Search for the cell housing the specified text and yield its (x, y) center coordinate. 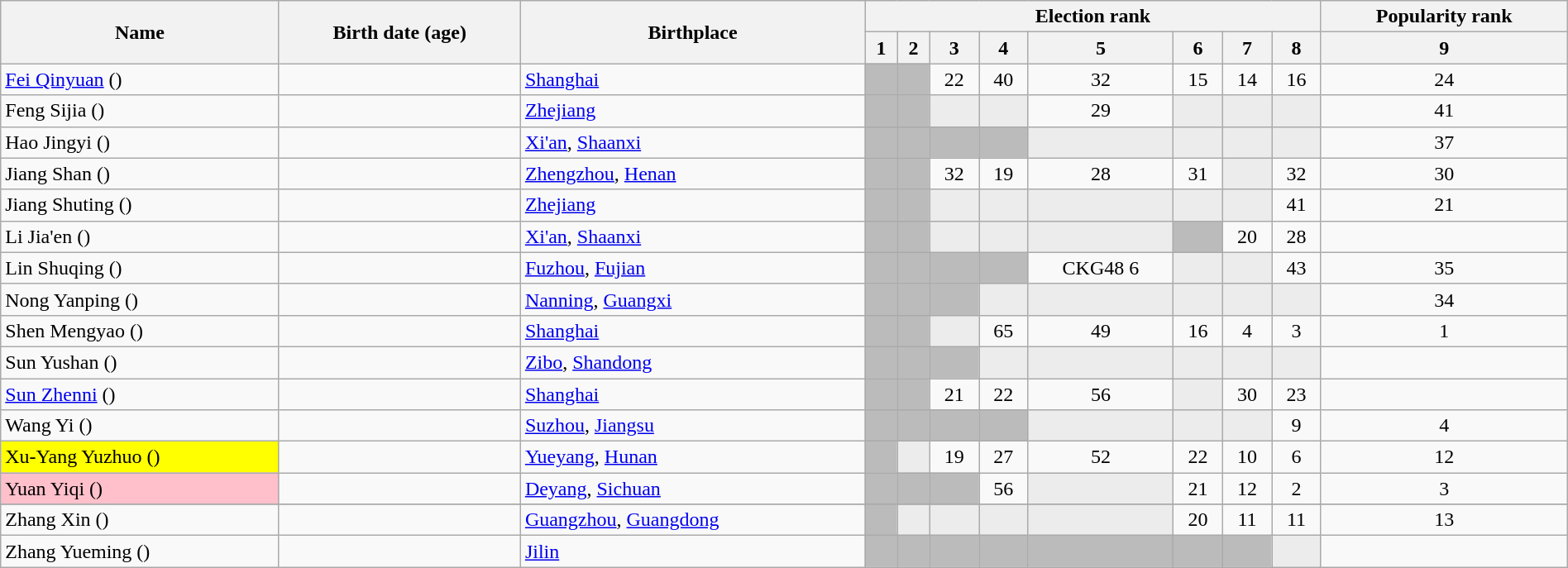
Jiang Shan () (140, 174)
7 (1247, 48)
Zhang Yueming () (140, 551)
Jiang Shuting () (140, 205)
Yueyang, Hunan (693, 457)
5 (1101, 48)
Guangzhou, Guangdong (693, 520)
Election rank (1093, 17)
65 (1004, 331)
Feng Sijia () (140, 111)
37 (1444, 142)
24 (1444, 79)
43 (1297, 268)
Nanning, Guangxi (693, 299)
Fuzhou, Fujian (693, 268)
27 (1004, 457)
CKG48 6 (1101, 268)
Sun Zhenni () (140, 394)
Li Jia'en () (140, 236)
Shen Mengyao () (140, 331)
23 (1297, 394)
8 (1297, 48)
Suzhou, Jiangsu (693, 426)
Deyang, Sichuan (693, 489)
13 (1444, 520)
Popularity rank (1444, 17)
Jilin (693, 551)
Hao Jingyi () (140, 142)
Yuan Yiqi () (140, 489)
15 (1198, 79)
Wang Yi () (140, 426)
14 (1247, 79)
Fei Qinyuan () (140, 79)
Zibo, Shandong (693, 362)
10 (1247, 457)
Birthplace (693, 32)
35 (1444, 268)
Birth date (age) (399, 32)
Xu-Yang Yuzhuo () (140, 457)
Name (140, 32)
40 (1004, 79)
Lin Shuqing () (140, 268)
Nong Yanping () (140, 299)
29 (1101, 111)
Zhang Xin () (140, 520)
49 (1101, 331)
Sun Yushan () (140, 362)
Zhengzhou, Henan (693, 174)
34 (1444, 299)
52 (1101, 457)
31 (1198, 174)
